From the cell containing the given text, extract its center point as (x, y) coordinate. 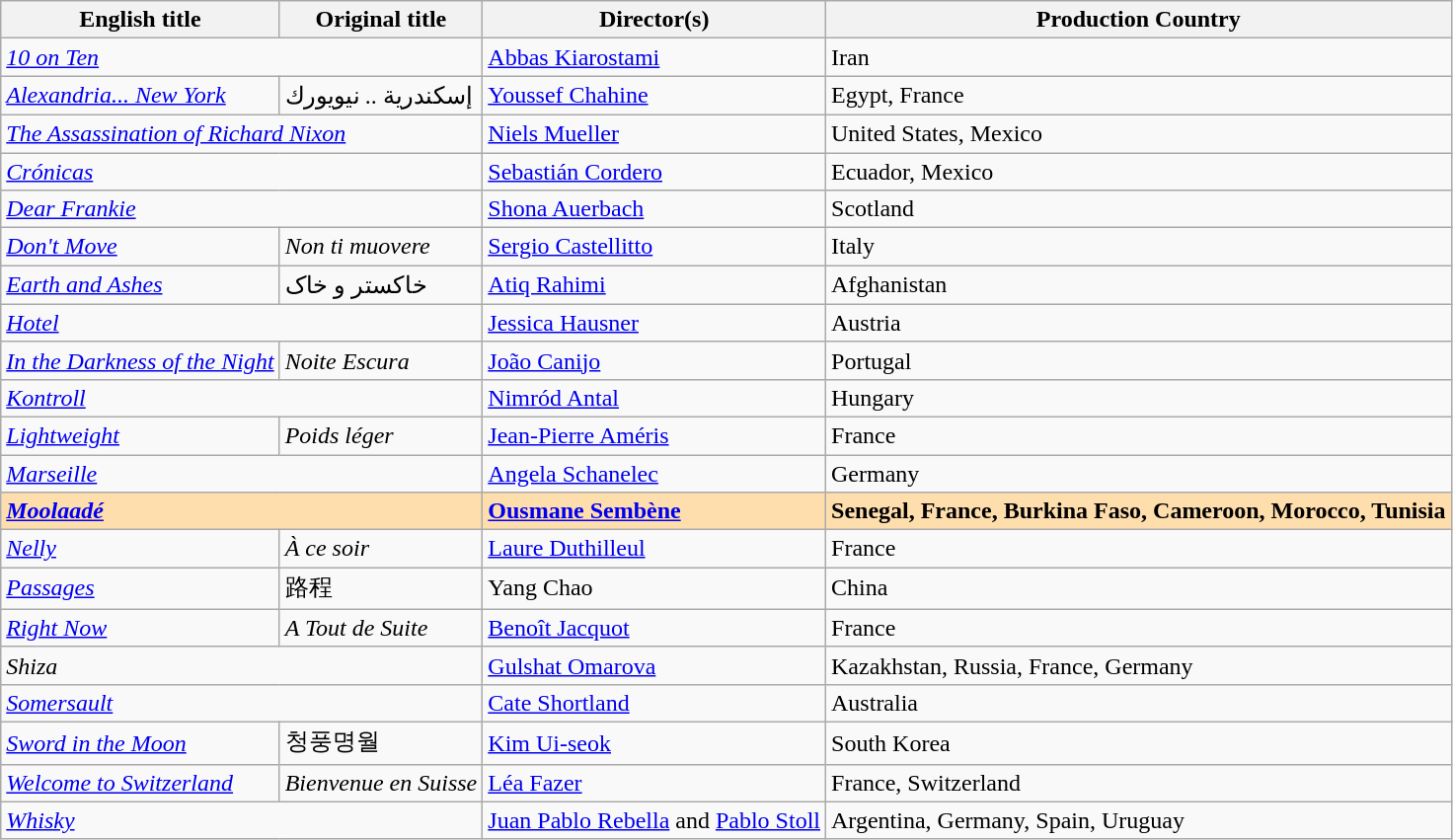
Egypt, France (1139, 96)
Whisky (242, 820)
Niels Mueller (654, 133)
Don't Move (140, 247)
Crónicas (242, 171)
Austria (1139, 323)
United States, Mexico (1139, 133)
Director(s) (654, 20)
Abbas Kiarostami (654, 57)
Kim Ui-seok (654, 742)
Welcome to Switzerland (140, 783)
Marseille (242, 473)
Original title (381, 20)
English title (140, 20)
Atiq Rahimi (654, 285)
Jessica Hausner (654, 323)
Passages (140, 588)
Bienvenue en Suisse (381, 783)
Production Country (1139, 20)
Youssef Chahine (654, 96)
Iran (1139, 57)
Argentina, Germany, Spain, Uruguay (1139, 820)
In the Darkness of the Night (140, 360)
The Assassination of Richard Nixon (242, 133)
Lightweight (140, 435)
Gulshat Omarova (654, 665)
Dear Frankie (242, 209)
Hotel (242, 323)
Earth and Ashes (140, 285)
A Tout de Suite (381, 628)
청풍명월 (381, 742)
Kontroll (242, 398)
Hungary (1139, 398)
Alexandria... New York (140, 96)
France, Switzerland (1139, 783)
Somersault (242, 703)
Italy (1139, 247)
路程 (381, 588)
Jean-Pierre Améris (654, 435)
Afghanistan (1139, 285)
Noite Escura (381, 360)
Yang Chao (654, 588)
Sebastián Cordero (654, 171)
Shiza (242, 665)
Nimród Antal (654, 398)
Nelly (140, 549)
Right Now (140, 628)
Moolaadé (242, 511)
Kazakhstan, Russia, France, Germany (1139, 665)
Germany (1139, 473)
China (1139, 588)
Angela Schanelec (654, 473)
10 on Ten (242, 57)
À ce soir (381, 549)
Juan Pablo Rebella and Pablo Stoll (654, 820)
Senegal, France, Burkina Faso, Cameroon, Morocco, Tunisia (1139, 511)
Scotland (1139, 209)
South Korea (1139, 742)
Poids léger (381, 435)
Cate Shortland (654, 703)
Non ti muovere (381, 247)
Sergio Castellitto (654, 247)
خاکستر و خاک (381, 285)
Shona Auerbach (654, 209)
Benoît Jacquot (654, 628)
إسكندرية .. نيويورك (381, 96)
Ousmane Sembène (654, 511)
Laure Duthilleul (654, 549)
Léa Fazer (654, 783)
Ecuador, Mexico (1139, 171)
Australia (1139, 703)
Sword in the Moon (140, 742)
João Canijo (654, 360)
Portugal (1139, 360)
